For the text-containing cell, return its midpoint in (x, y) coordinate format. 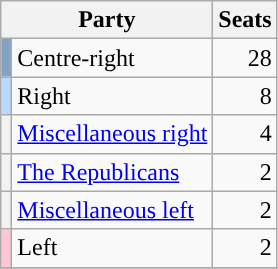
Miscellaneous right (112, 134)
Centre-right (112, 58)
4 (245, 134)
Miscellaneous left (112, 210)
Seats (245, 20)
Party (107, 20)
Left (112, 248)
8 (245, 96)
The Republicans (112, 172)
Right (112, 96)
28 (245, 58)
